From the cell containing the given text, extract its center point as (X, Y) coordinate. 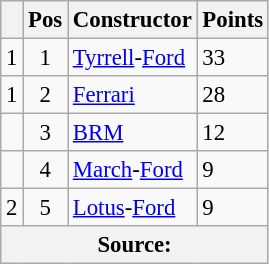
4 (46, 170)
March-Ford (133, 170)
5 (46, 208)
28 (232, 95)
Points (232, 20)
BRM (133, 133)
Tyrrell-Ford (133, 58)
Source: (135, 245)
33 (232, 58)
Constructor (133, 20)
Lotus-Ford (133, 208)
12 (232, 133)
Pos (46, 20)
3 (46, 133)
Ferrari (133, 95)
